Return [x, y] of the center of cell containing provided text 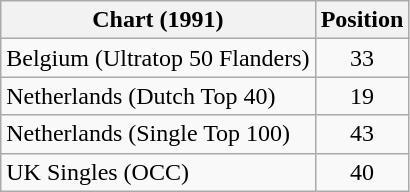
33 [362, 58]
Netherlands (Single Top 100) [158, 134]
Position [362, 20]
Belgium (Ultratop 50 Flanders) [158, 58]
UK Singles (OCC) [158, 172]
19 [362, 96]
40 [362, 172]
43 [362, 134]
Netherlands (Dutch Top 40) [158, 96]
Chart (1991) [158, 20]
